Locate the cell with the specified text and output its [X, Y] center coordinate. 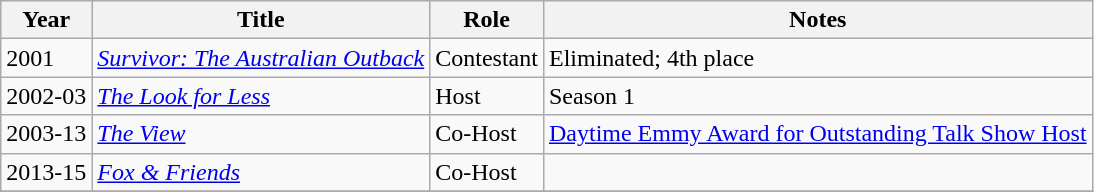
2002-03 [46, 96]
2001 [46, 58]
The View [261, 134]
Eliminated; 4th place [818, 58]
2003-13 [46, 134]
2013-15 [46, 172]
Fox & Friends [261, 172]
Daytime Emmy Award for Outstanding Talk Show Host [818, 134]
Host [487, 96]
Contestant [487, 58]
Year [46, 20]
Survivor: The Australian Outback [261, 58]
Notes [818, 20]
The Look for Less [261, 96]
Role [487, 20]
Title [261, 20]
Season 1 [818, 96]
